Extract the [X, Y] coordinate from the center of the cell holding the provided text.  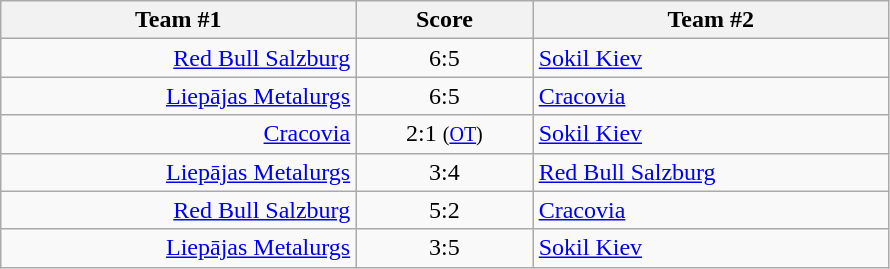
3:5 [444, 248]
3:4 [444, 172]
Team #2 [710, 20]
5:2 [444, 210]
Team #1 [178, 20]
2:1 (OT) [444, 134]
Score [444, 20]
